Detect which cell encompasses the target text, then output its (x, y) center coordinate. 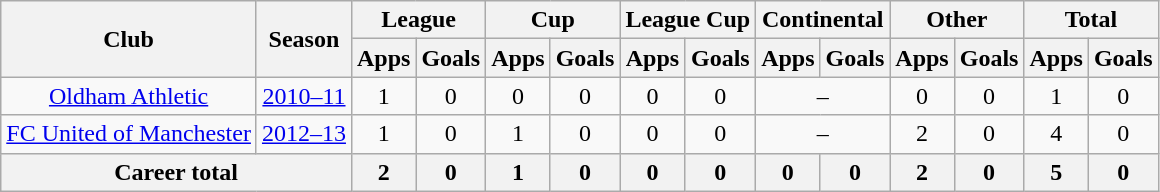
Continental (823, 20)
4 (1056, 134)
FC United of Manchester (129, 134)
2012–13 (304, 134)
League (418, 20)
Career total (176, 172)
Cup (553, 20)
Season (304, 39)
League Cup (688, 20)
5 (1056, 172)
Club (129, 39)
Total (1091, 20)
Other (957, 20)
2010–11 (304, 96)
Oldham Athletic (129, 96)
